Extract the [x, y] coordinate from the center of the cell holding the provided text.  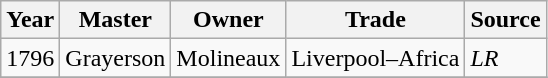
Source [506, 20]
Master [116, 20]
Molineaux [228, 58]
Owner [228, 20]
Grayerson [116, 58]
Liverpool–Africa [376, 58]
Year [30, 20]
1796 [30, 58]
LR [506, 58]
Trade [376, 20]
